Return [x, y] of the center of cell containing provided text 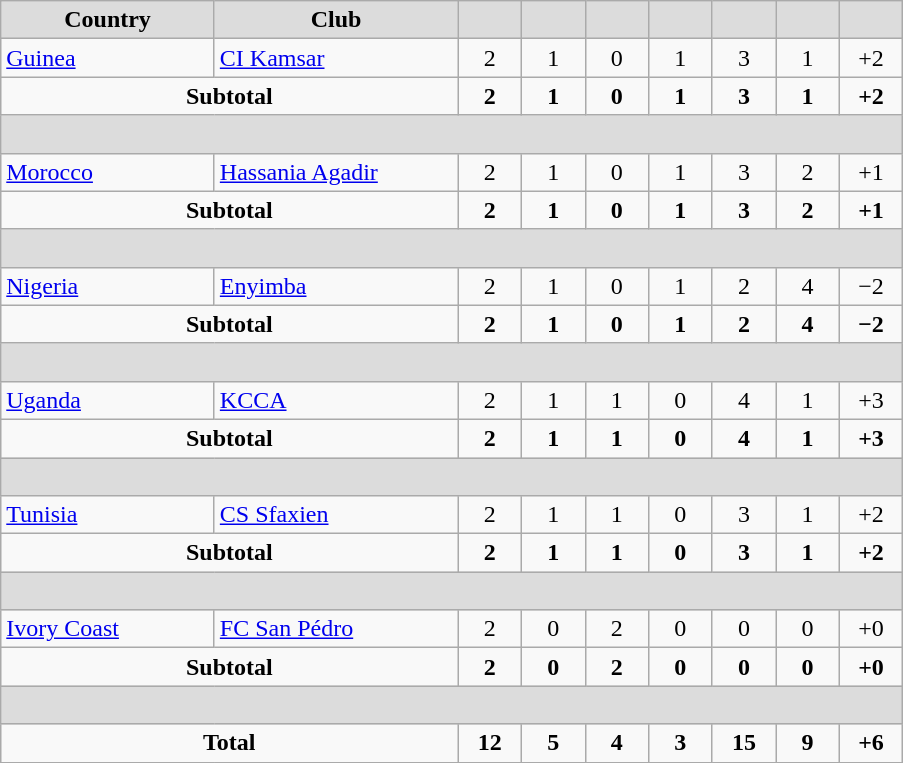
Club [336, 20]
5 [553, 743]
15 [744, 743]
Enyimba [336, 286]
9 [808, 743]
Total [230, 743]
Uganda [108, 400]
KCCA [336, 400]
Ivory Coast [108, 629]
Tunisia [108, 515]
FC San Pédro [336, 629]
CS Sfaxien [336, 515]
12 [490, 743]
Country [108, 20]
Morocco [108, 172]
CI Kamsar [336, 58]
Hassania Agadir [336, 172]
Nigeria [108, 286]
+6 [871, 743]
Guinea [108, 58]
